Locate the cell with the specified text and output its (x, y) center coordinate. 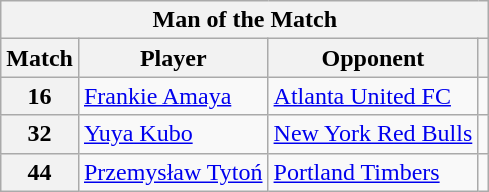
44 (40, 172)
Match (40, 58)
New York Red Bulls (373, 134)
32 (40, 134)
Man of the Match (245, 20)
Portland Timbers (373, 172)
16 (40, 96)
Przemysław Tytoń (173, 172)
Player (173, 58)
Opponent (373, 58)
Atlanta United FC (373, 96)
Frankie Amaya (173, 96)
Yuya Kubo (173, 134)
